Identify which cell holds the provided text, then report its [x, y] central coordinate. 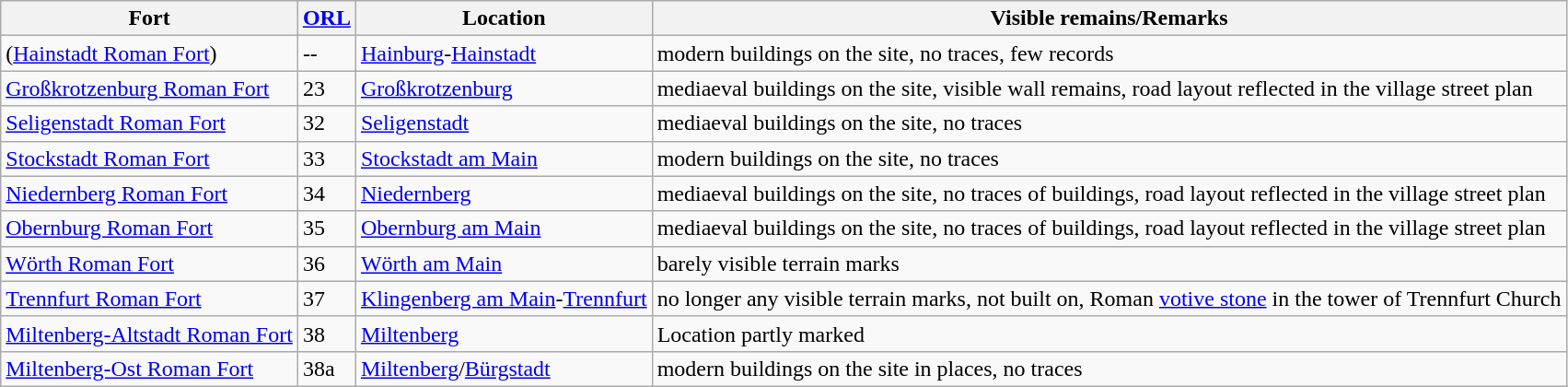
Klingenberg am Main-Trennfurt [504, 299]
Wörth am Main [504, 264]
ORL [326, 18]
Hainburg-Hainstadt [504, 53]
-- [326, 53]
Trennfurt Roman Fort [149, 299]
(Hainstadt Roman Fort) [149, 53]
barely visible terrain marks [1109, 264]
Seligenstadt [504, 123]
Großkrotzenburg Roman Fort [149, 88]
Visible remains/Remarks [1109, 18]
modern buildings on the site, no traces, few records [1109, 53]
Wörth Roman Fort [149, 264]
32 [326, 123]
modern buildings on the site in places, no traces [1109, 369]
Niedernberg Roman Fort [149, 193]
38 [326, 334]
Seligenstadt Roman Fort [149, 123]
34 [326, 193]
38a [326, 369]
Fort [149, 18]
37 [326, 299]
Miltenberg-Ost Roman Fort [149, 369]
Großkrotzenburg [504, 88]
Stockstadt Roman Fort [149, 158]
Miltenberg/Bürgstadt [504, 369]
modern buildings on the site, no traces [1109, 158]
mediaeval buildings on the site, visible wall remains, road layout reflected in the village street plan [1109, 88]
Location partly marked [1109, 334]
33 [326, 158]
Miltenberg [504, 334]
mediaeval buildings on the site, no traces [1109, 123]
23 [326, 88]
Obernburg Roman Fort [149, 229]
Miltenberg-Altstadt Roman Fort [149, 334]
35 [326, 229]
Niedernberg [504, 193]
36 [326, 264]
Obernburg am Main [504, 229]
no longer any visible terrain marks, not built on, Roman votive stone in the tower of Trennfurt Church [1109, 299]
Location [504, 18]
Stockstadt am Main [504, 158]
